Locate the cell with the specified text and output its (x, y) center coordinate. 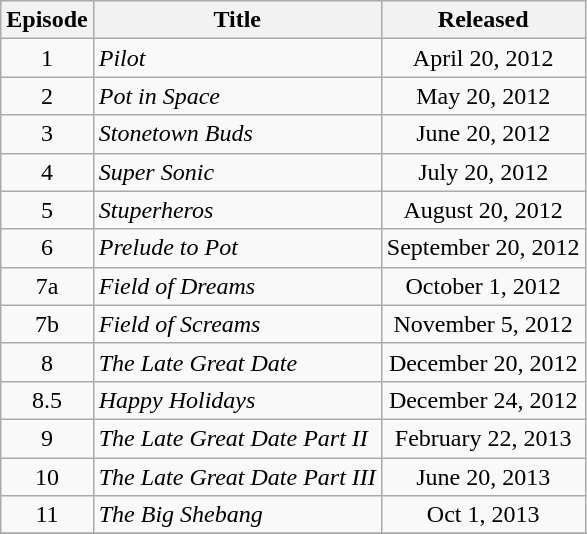
7a (47, 286)
Field of Dreams (237, 286)
The Big Shebang (237, 515)
November 5, 2012 (483, 324)
February 22, 2013 (483, 438)
Pilot (237, 58)
4 (47, 172)
October 1, 2012 (483, 286)
December 24, 2012 (483, 400)
Stonetown Buds (237, 134)
6 (47, 248)
Happy Holidays (237, 400)
2 (47, 96)
The Late Great Date Part II (237, 438)
June 20, 2012 (483, 134)
December 20, 2012 (483, 362)
Released (483, 20)
April 20, 2012 (483, 58)
8.5 (47, 400)
Title (237, 20)
Pot in Space (237, 96)
10 (47, 477)
September 20, 2012 (483, 248)
Prelude to Pot (237, 248)
8 (47, 362)
Oct 1, 2013 (483, 515)
August 20, 2012 (483, 210)
Episode (47, 20)
June 20, 2013 (483, 477)
3 (47, 134)
9 (47, 438)
The Late Great Date Part III (237, 477)
7b (47, 324)
May 20, 2012 (483, 96)
Super Sonic (237, 172)
Field of Screams (237, 324)
July 20, 2012 (483, 172)
11 (47, 515)
The Late Great Date (237, 362)
Stuperheros (237, 210)
1 (47, 58)
5 (47, 210)
